Scan for the cell matching the given text and deliver its (X, Y) coordinate at center. 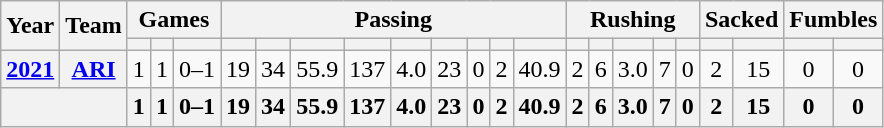
Year (30, 26)
Games (174, 20)
Passing (394, 20)
Rushing (632, 20)
ARI (94, 69)
Fumbles (834, 20)
2021 (30, 69)
Team (94, 26)
Sacked (741, 20)
